Detect which cell encompasses the target text, then output its (X, Y) center coordinate. 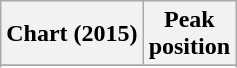
Chart (2015) (72, 34)
Peakposition (189, 34)
